Extract the [X, Y] coordinate from the center of the cell holding the provided text.  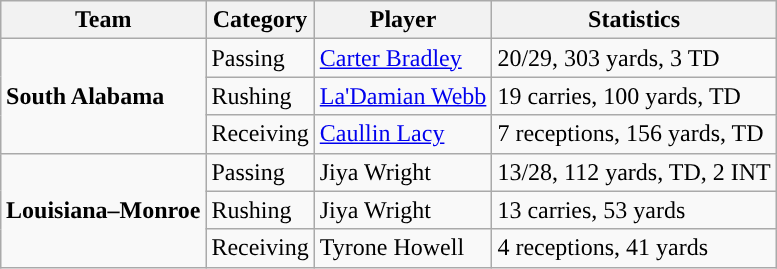
20/29, 303 yards, 3 TD [634, 58]
13/28, 112 yards, TD, 2 INT [634, 172]
Carter Bradley [403, 58]
Category [260, 20]
4 receptions, 41 yards [634, 248]
Caullin Lacy [403, 134]
7 receptions, 156 yards, TD [634, 134]
Player [403, 20]
Team [104, 20]
19 carries, 100 yards, TD [634, 96]
13 carries, 53 yards [634, 210]
Louisiana–Monroe [104, 210]
Statistics [634, 20]
South Alabama [104, 96]
Tyrone Howell [403, 248]
La'Damian Webb [403, 96]
